Search for the cell housing the specified text and yield its (x, y) center coordinate. 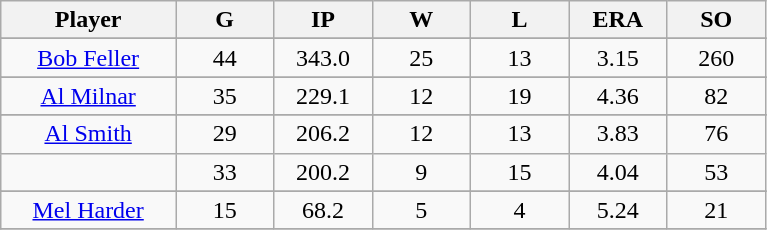
25 (421, 58)
21 (716, 210)
5.24 (618, 210)
IP (323, 20)
Mel Harder (88, 210)
260 (716, 58)
Al Milnar (88, 96)
Bob Feller (88, 58)
G (225, 20)
53 (716, 172)
SO (716, 20)
Player (88, 20)
19 (519, 96)
82 (716, 96)
4.04 (618, 172)
200.2 (323, 172)
9 (421, 172)
76 (716, 134)
68.2 (323, 210)
4.36 (618, 96)
44 (225, 58)
4 (519, 210)
3.83 (618, 134)
35 (225, 96)
W (421, 20)
ERA (618, 20)
229.1 (323, 96)
33 (225, 172)
29 (225, 134)
3.15 (618, 58)
L (519, 20)
Al Smith (88, 134)
343.0 (323, 58)
5 (421, 210)
206.2 (323, 134)
